Locate the cell with the specified text and output its (X, Y) center coordinate. 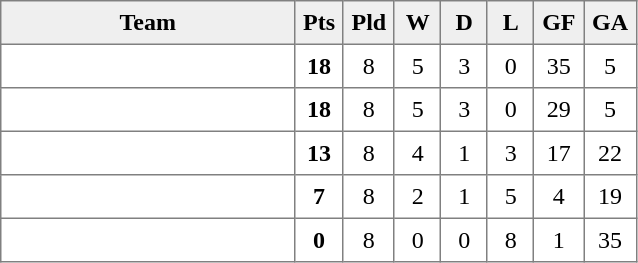
GF (559, 23)
D (464, 23)
Team (148, 23)
W (417, 23)
L (510, 23)
19 (610, 197)
29 (559, 110)
2 (417, 197)
22 (610, 153)
13 (319, 153)
Pld (368, 23)
17 (559, 153)
Pts (319, 23)
GA (610, 23)
7 (319, 197)
